From the cell containing the given text, extract its center point as (x, y) coordinate. 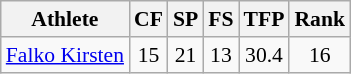
CF (148, 19)
FS (220, 19)
Athlete (65, 19)
Rank (320, 19)
30.4 (264, 55)
Falko Kirsten (65, 55)
15 (148, 55)
SP (186, 19)
21 (186, 55)
13 (220, 55)
TFP (264, 19)
16 (320, 55)
